Determine the (X, Y) coordinate at the center of the cell enclosing the given text.  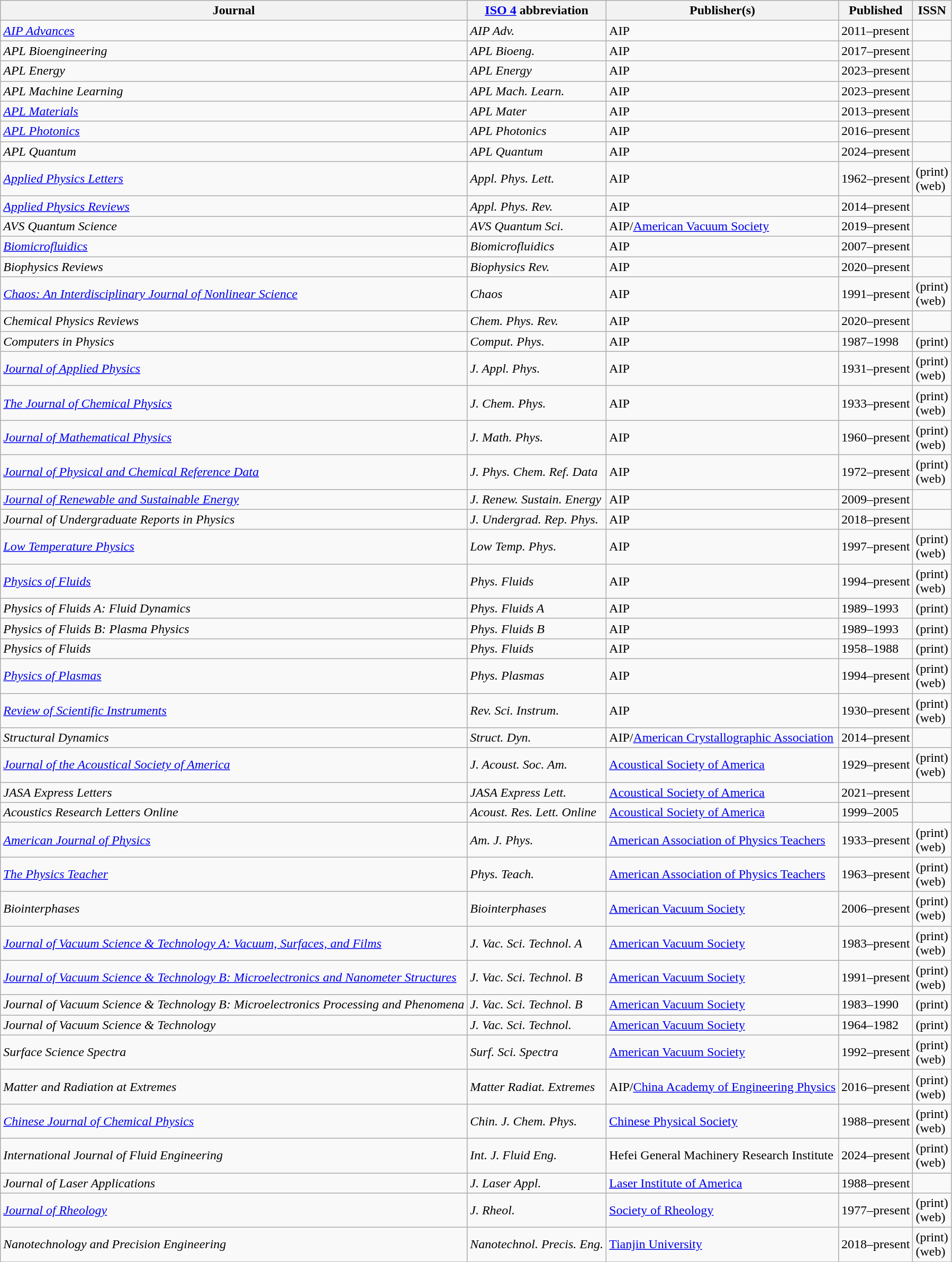
APL Mater (537, 111)
J. Vac. Sci. Technol. (537, 1025)
Comput. Phys. (537, 341)
AIP Adv. (537, 31)
Journal of Mathematical Physics (234, 437)
Low Temp. Phys. (537, 546)
Journal of Renewable and Sustainable Energy (234, 499)
International Journal of Fluid Engineering (234, 1155)
Published (876, 11)
Chemical Physics Reviews (234, 321)
Journal of Rheology (234, 1210)
J. Undergrad. Rep. Phys. (537, 519)
Tianjin University (723, 1245)
1987–1998 (876, 341)
1983–1990 (876, 1005)
Biophysics Reviews (234, 266)
Society of Rheology (723, 1210)
Matter Radiat. Extremes (537, 1086)
Physics of Fluids A: Fluid Dynamics (234, 608)
Matter and Radiation at Extremes (234, 1086)
1983–present (876, 943)
Journal of Vacuum Science & Technology B: Microelectronics Processing and Phenomena (234, 1005)
2009–present (876, 499)
APL Bioengineering (234, 51)
AIP Advances (234, 31)
J. Vac. Sci. Technol. A (537, 943)
1931–present (876, 368)
J. Rheol. (537, 1210)
J. Phys. Chem. Ref. Data (537, 472)
Applied Physics Reviews (234, 206)
Journal of Laser Applications (234, 1183)
AVS Quantum Science (234, 226)
J. Acoust. Soc. Am. (537, 765)
AIP/American Crystallographic Association (723, 738)
J. Chem. Phys. (537, 403)
1930–present (876, 710)
ISO 4 abbreviation (537, 11)
1997–present (876, 546)
Phys. Fluids B (537, 628)
Hefei General Machinery Research Institute (723, 1155)
APL Bioeng. (537, 51)
Chinese Physical Society (723, 1121)
1958–1988 (876, 648)
J. Laser Appl. (537, 1183)
Journal of Vacuum Science & Technology B: Microelectronics and Nanometer Structures (234, 977)
1977–present (876, 1210)
APL Materials (234, 111)
Journal of the Acoustical Society of America (234, 765)
1964–1982 (876, 1025)
Rev. Sci. Instrum. (537, 710)
JASA Express Lett. (537, 792)
2006–present (876, 908)
JASA Express Letters (234, 792)
Chaos: An Interdisciplinary Journal of Nonlinear Science (234, 294)
1992–present (876, 1052)
1972–present (876, 472)
ISSN (932, 11)
Phys. Teach. (537, 875)
Struct. Dyn. (537, 738)
2011–present (876, 31)
Journal of Vacuum Science & Technology A: Vacuum, Surfaces, and Films (234, 943)
Biophysics Rev. (537, 266)
Surf. Sci. Spectra (537, 1052)
Journal of Physical and Chemical Reference Data (234, 472)
2013–present (876, 111)
Structural Dynamics (234, 738)
Laser Institute of America (723, 1183)
American Journal of Physics (234, 840)
Appl. Phys. Lett. (537, 179)
Physics of Plasmas (234, 675)
Chem. Phys. Rev. (537, 321)
APL Mach. Learn. (537, 91)
Journal of Vacuum Science & Technology (234, 1025)
APL Machine Learning (234, 91)
AIP/American Vacuum Society (723, 226)
1960–present (876, 437)
AIP/China Academy of Engineering Physics (723, 1086)
2021–present (876, 792)
1962–present (876, 179)
The Journal of Chemical Physics (234, 403)
1963–present (876, 875)
Physics of Fluids B: Plasma Physics (234, 628)
Chaos (537, 294)
Review of Scientific Instruments (234, 710)
1929–present (876, 765)
Nanotechnol. Precis. Eng. (537, 1245)
Am. J. Phys. (537, 840)
Phys. Plasmas (537, 675)
J. Math. Phys. (537, 437)
1999–2005 (876, 813)
Journal (234, 11)
2007–present (876, 246)
Nanotechnology and Precision Engineering (234, 1245)
Appl. Phys. Rev. (537, 206)
J. Renew. Sustain. Energy (537, 499)
2017–present (876, 51)
Low Temperature Physics (234, 546)
Acoustics Research Letters Online (234, 813)
Phys. Fluids A (537, 608)
Journal of Applied Physics (234, 368)
AVS Quantum Sci. (537, 226)
Publisher(s) (723, 11)
The Physics Teacher (234, 875)
Applied Physics Letters (234, 179)
Int. J. Fluid Eng. (537, 1155)
Surface Science Spectra (234, 1052)
Chinese Journal of Chemical Physics (234, 1121)
Chin. J. Chem. Phys. (537, 1121)
Acoust. Res. Lett. Online (537, 813)
Computers in Physics (234, 341)
2019–present (876, 226)
Journal of Undergraduate Reports in Physics (234, 519)
J. Appl. Phys. (537, 368)
